Extract the [X, Y] coordinate from the center of the cell holding the provided text.  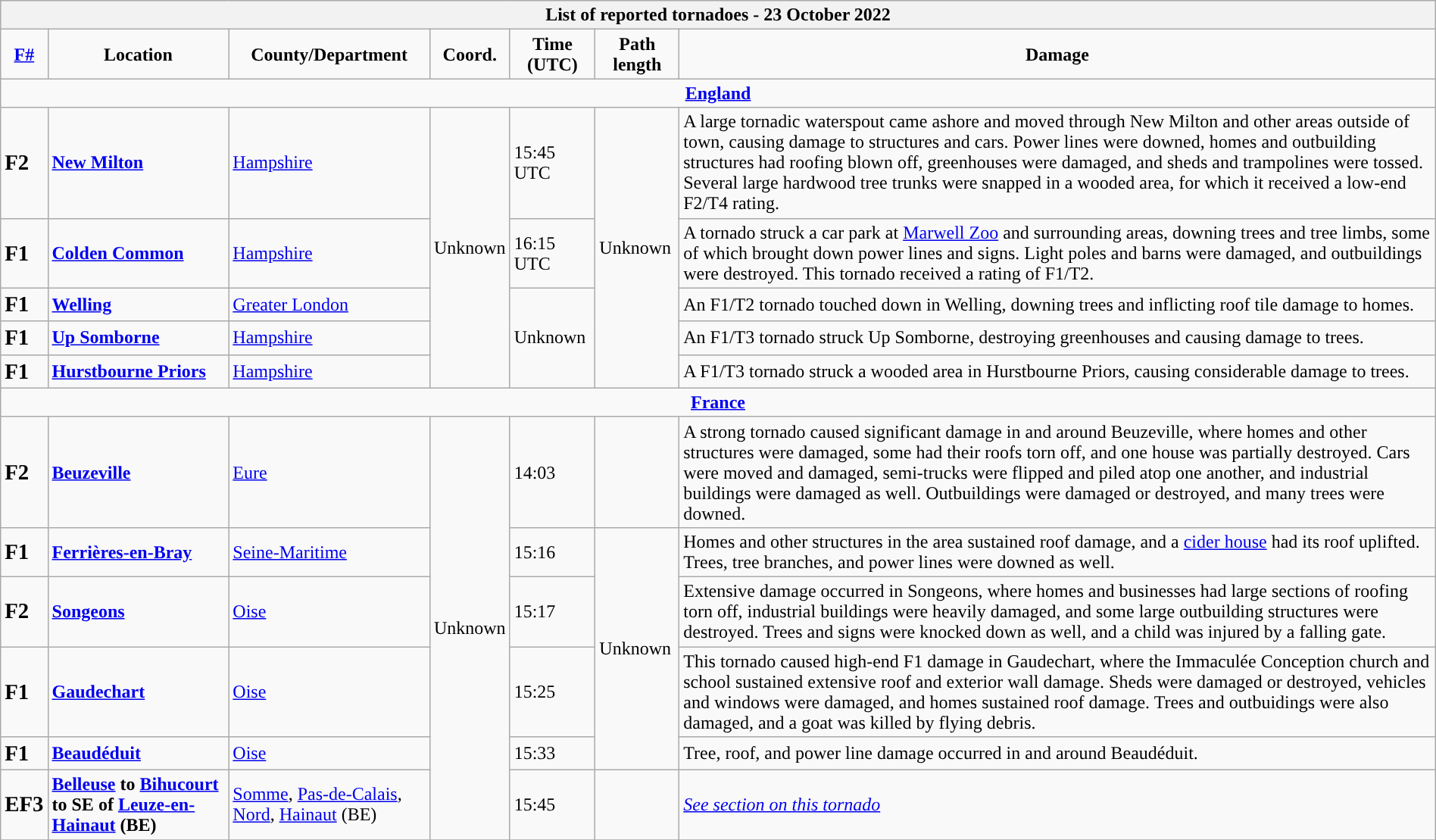
EF3 [24, 805]
Path length [638, 55]
Beaudéduit [138, 754]
Welling [138, 304]
County/Department [329, 55]
Greater London [329, 304]
Gaudechart [138, 692]
Damage [1057, 55]
F# [24, 55]
16:15 UTC [553, 253]
Belleuse to Bihucourt to SE of Leuze-en-Hainaut (BE) [138, 805]
An F1/T3 tornado struck Up Somborne, destroying greenhouses and causing damage to trees. [1057, 338]
Beuzeville [138, 472]
France [718, 402]
15:33 [553, 754]
Hurstbourne Priors [138, 371]
Up Somborne [138, 338]
List of reported tornadoes - 23 October 2022 [718, 15]
Seine-Maritime [329, 551]
15:45 [553, 805]
15:17 [553, 611]
See section on this tornado [1057, 805]
15:45 UTC [553, 163]
Coord. [470, 55]
New Milton [138, 163]
An F1/T2 tornado touched down in Welling, downing trees and inflicting roof tile damage to homes. [1057, 304]
A F1/T3 tornado struck a wooded area in Hurstbourne Priors, causing considerable damage to trees. [1057, 371]
15:16 [553, 551]
Tree, roof, and power line damage occurred in and around Beaudéduit. [1057, 754]
Eure [329, 472]
14:03 [553, 472]
Songeons [138, 611]
England [718, 93]
Location [138, 55]
Somme, Pas-de-Calais, Nord, Hainaut (BE) [329, 805]
Ferrières-en-Bray [138, 551]
15:25 [553, 692]
Time (UTC) [553, 55]
Colden Common [138, 253]
